Return [X, Y] of the center of cell containing provided text 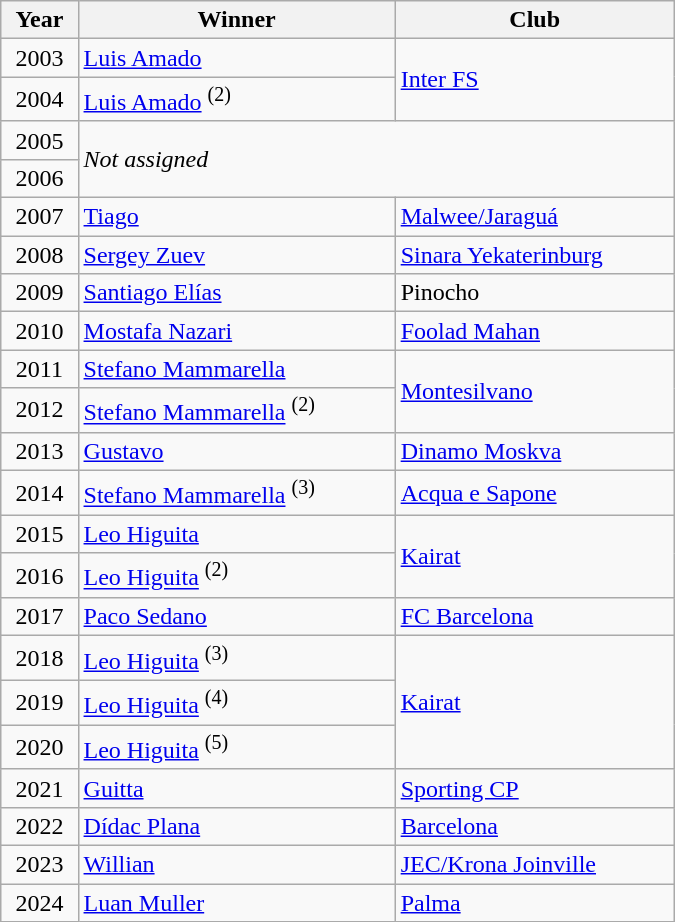
2014 [40, 492]
Palma [534, 903]
2011 [40, 369]
Club [534, 20]
Luis Amado (2) [236, 100]
Pinocho [534, 293]
2005 [40, 140]
2018 [40, 658]
Luan Muller [236, 903]
2008 [40, 255]
2016 [40, 576]
2021 [40, 788]
Tiago [236, 217]
Sergey Zuev [236, 255]
Stefano Mammarella (3) [236, 492]
Leo Higuita (4) [236, 702]
Luis Amado [236, 58]
Sinara Yekaterinburg [534, 255]
Gustavo [236, 451]
Santiago Elías [236, 293]
Stefano Mammarella (2) [236, 410]
2010 [40, 331]
2024 [40, 903]
2004 [40, 100]
Leo Higuita [236, 534]
Winner [236, 20]
JEC/Krona Joinville [534, 865]
FC Barcelona [534, 617]
2003 [40, 58]
Acqua e Sapone [534, 492]
Stefano Mammarella [236, 369]
2019 [40, 702]
Barcelona [534, 826]
Leo Higuita (3) [236, 658]
2022 [40, 826]
2013 [40, 451]
Malwee/Jaraguá [534, 217]
2012 [40, 410]
Year [40, 20]
Paco Sedano [236, 617]
2015 [40, 534]
Not assigned [376, 159]
Inter FS [534, 80]
Leo Higuita (5) [236, 748]
2007 [40, 217]
2020 [40, 748]
Mostafa Nazari [236, 331]
2009 [40, 293]
2017 [40, 617]
Dídac Plana [236, 826]
Leo Higuita (2) [236, 576]
Guitta [236, 788]
Dinamo Moskva [534, 451]
2006 [40, 178]
Montesilvano [534, 392]
Willian [236, 865]
Foolad Mahan [534, 331]
2023 [40, 865]
Sporting CP [534, 788]
